Detect which cell encompasses the target text, then output its (X, Y) center coordinate. 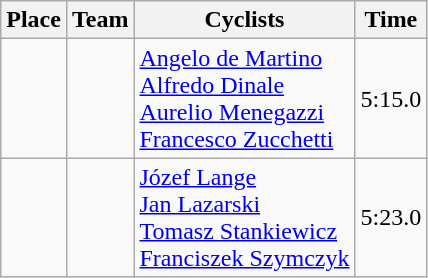
Time (391, 20)
Place (34, 20)
5:15.0 (391, 98)
Angelo de Martino Alfredo Dinale Aurelio Menegazzi Francesco Zucchetti (244, 98)
Józef Lange Jan Lazarski Tomasz Stankiewicz Franciszek Szymczyk (244, 218)
Cyclists (244, 20)
Team (100, 20)
5:23.0 (391, 218)
